Determine the [x, y] coordinate at the center of the cell enclosing the given text.  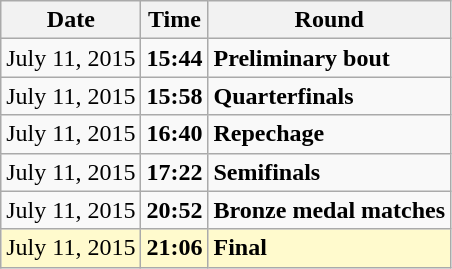
Repechage [330, 134]
17:22 [174, 172]
Final [330, 248]
15:58 [174, 96]
Time [174, 20]
Bronze medal matches [330, 210]
16:40 [174, 134]
21:06 [174, 248]
Preliminary bout [330, 58]
15:44 [174, 58]
Quarterfinals [330, 96]
20:52 [174, 210]
Round [330, 20]
Semifinals [330, 172]
Date [71, 20]
